Find where the given text appears and provide that cell's center as [x, y] coordinate. 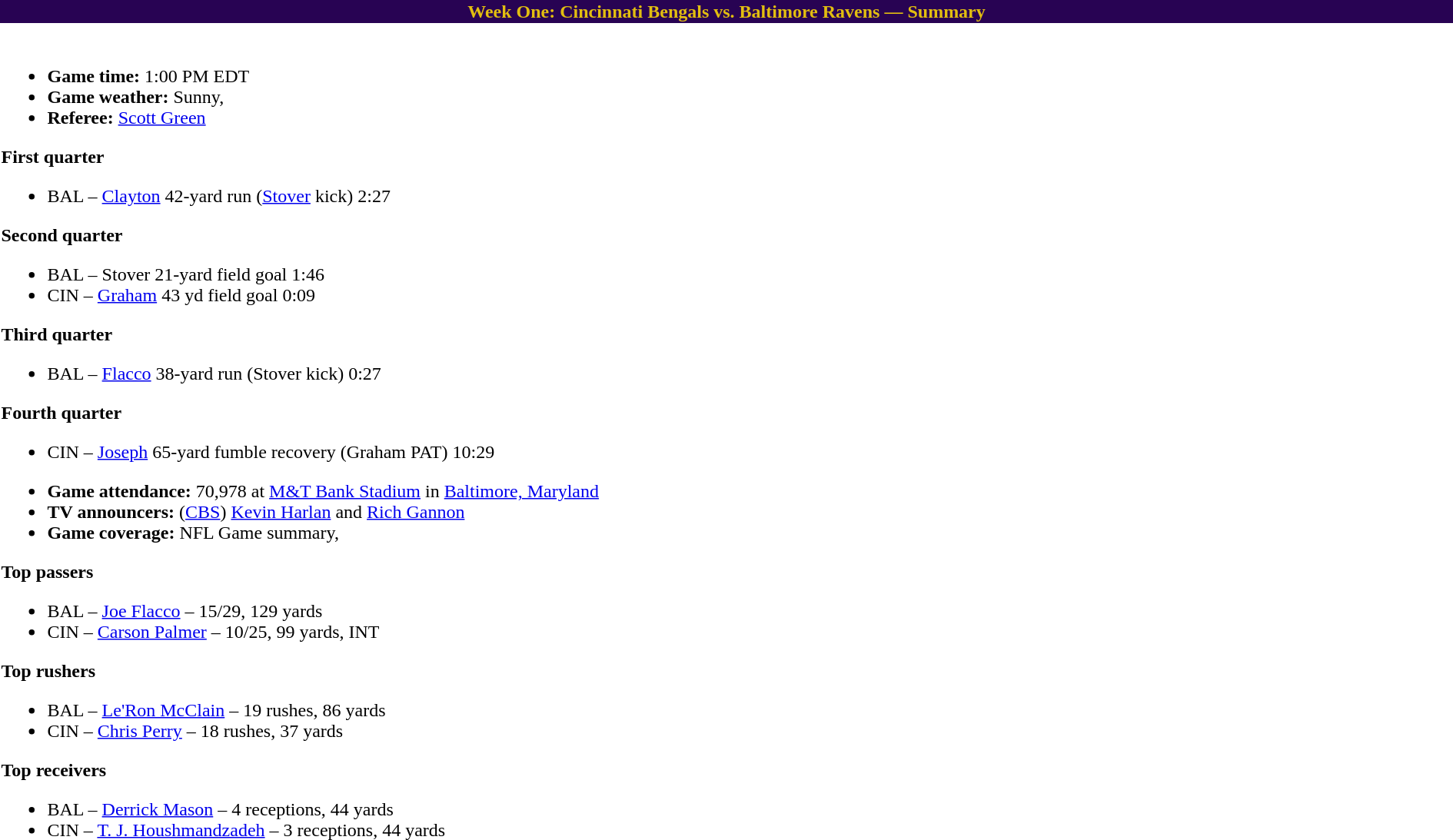
Week One: Cincinnati Bengals vs. Baltimore Ravens — Summary [726, 12]
